Locate the cell with the specified text and output its [x, y] center coordinate. 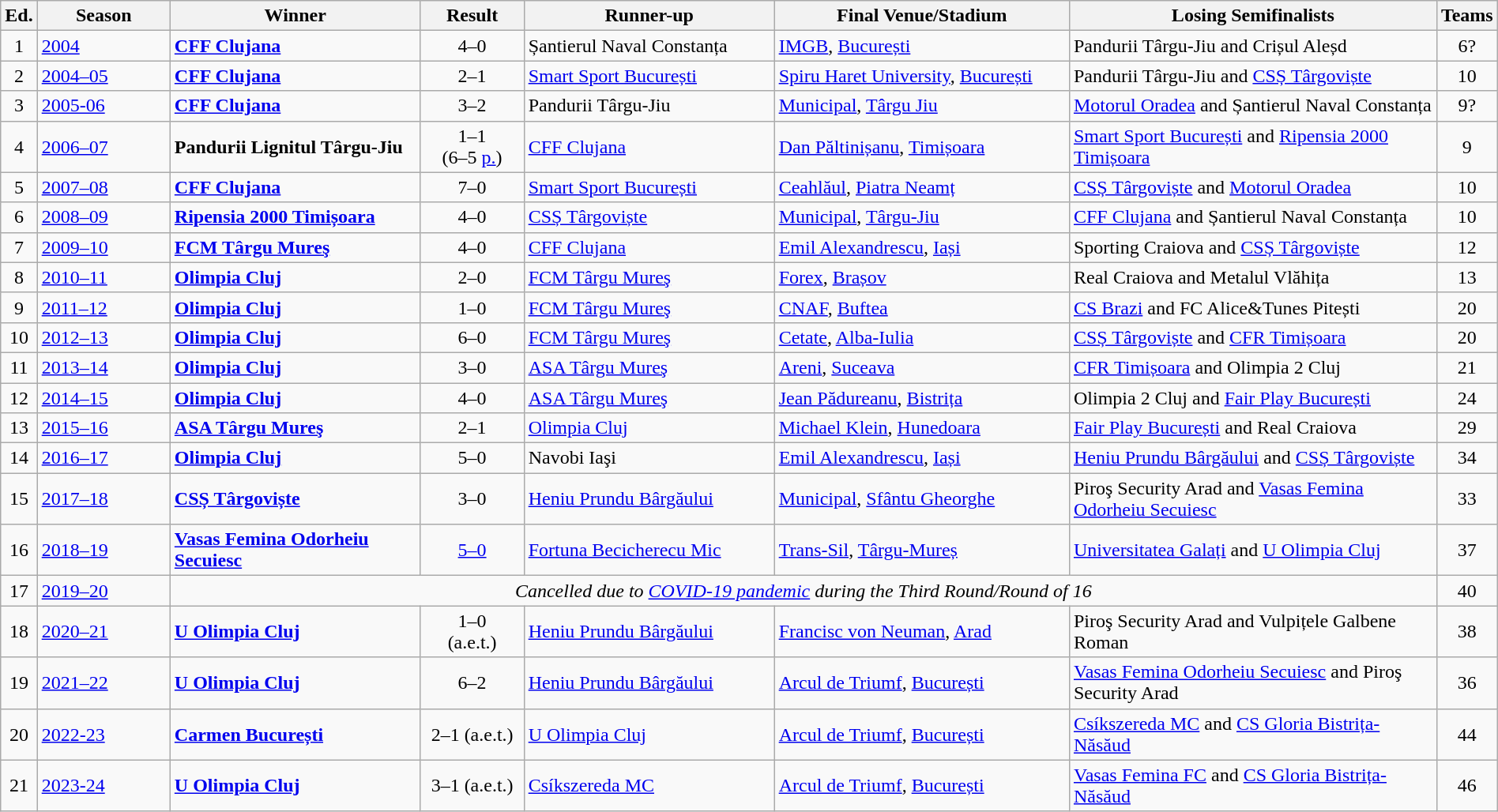
Piroş Security Arad and Vulpițele Galbene Roman [1253, 632]
Spiru Haret University, București [921, 76]
6? [1466, 46]
5 [19, 187]
2011–12 [104, 307]
Vasas Femina Odorheiu Secuiesc [295, 550]
11 [19, 367]
Trans-Sil, Târgu-Mureș [921, 550]
Carmen București [295, 735]
1–0 [472, 307]
7 [19, 247]
Sporting Craiova and CSȘ Târgoviște [1253, 247]
1–0 (a.e.t.) [472, 632]
14 [19, 458]
2020–21 [104, 632]
2–1 (a.e.t.) [472, 735]
Winner [295, 16]
4 [19, 147]
Csíkszereda MC and CS Gloria Bistrița-Năsăud [1253, 735]
Areni, Suceava [921, 367]
2023-24 [104, 785]
Pandurii Târgu-Jiu [649, 106]
Ceahlăul, Piatra Neamț [921, 187]
15 [19, 499]
Csíkszereda MC [649, 785]
29 [1466, 428]
2004 [104, 46]
2022-23 [104, 735]
1 [19, 46]
Olimpia 2 Cluj and Fair Play București [1253, 397]
2015–16 [104, 428]
1–1 (6–5 p.) [472, 147]
2007–08 [104, 187]
19 [19, 682]
Pandurii Lignitul Târgu-Jiu [295, 147]
3–2 [472, 106]
2 [19, 76]
2012–13 [104, 337]
2009–10 [104, 247]
16 [19, 550]
2006–07 [104, 147]
2004–05 [104, 76]
2017–18 [104, 499]
2008–09 [104, 217]
36 [1466, 682]
33 [1466, 499]
Fair Play București and Real Craiova [1253, 428]
24 [1466, 397]
2018–19 [104, 550]
Francisc von Neuman, Arad [921, 632]
Ripensia 2000 Timișoara [295, 217]
2005-06 [104, 106]
Universitatea Galați and U Olimpia Cluj [1253, 550]
Real Craiova and Metalul Vlăhița [1253, 277]
Teams [1466, 16]
8 [19, 277]
2021–22 [104, 682]
Pandurii Târgu-Jiu and CSȘ Târgoviște [1253, 76]
Șantierul Naval Constanța [649, 46]
18 [19, 632]
Fortuna Becicherecu Mic [649, 550]
2–0 [472, 277]
CFF Clujana and Șantierul Naval Constanța [1253, 217]
2016–17 [104, 458]
Final Venue/Stadium [921, 16]
38 [1466, 632]
34 [1466, 458]
Losing Semifinalists [1253, 16]
6–2 [472, 682]
IMGB, București [921, 46]
2010–11 [104, 277]
46 [1466, 785]
CSȘ Târgoviște and CFR Timișoara [1253, 337]
Vasas Femina Odorheiu Secuiesc and Piroş Security Arad [1253, 682]
3 [19, 106]
7–0 [472, 187]
Municipal, Sfântu Gheorghe [921, 499]
2019–20 [104, 591]
17 [19, 591]
6 [19, 217]
Result [472, 16]
Cancelled due to COVID-19 pandemic during the Third Round/Round of 16 [803, 591]
Municipal, Târgu Jiu [921, 106]
Navobi Iaşi [649, 458]
Dan Păltinișanu, Timișoara [921, 147]
Season [104, 16]
Vasas Femina FC and CS Gloria Bistrița-Năsăud [1253, 785]
CSȘ Târgoviște and Motorul Oradea [1253, 187]
Heniu Prundu Bârgăului and CSȘ Târgoviște [1253, 458]
Forex, Brașov [921, 277]
CNAF, Buftea [921, 307]
Michael Klein, Hunedoara [921, 428]
37 [1466, 550]
3–1 (a.e.t.) [472, 785]
40 [1466, 591]
CFR Timișoara and Olimpia 2 Cluj [1253, 367]
Motorul Oradea and Șantierul Naval Constanța [1253, 106]
Cetate, Alba-Iulia [921, 337]
2014–15 [104, 397]
Municipal, Târgu-Jiu [921, 217]
Ed. [19, 16]
Piroş Security Arad and Vasas Femina Odorheiu Secuiesc [1253, 499]
44 [1466, 735]
Jean Pădureanu, Bistrița [921, 397]
2013–14 [104, 367]
CS Brazi and FC Alice&Tunes Pitești [1253, 307]
9? [1466, 106]
6–0 [472, 337]
Pandurii Târgu-Jiu and Crișul Aleșd [1253, 46]
Runner-up [649, 16]
Smart Sport București and Ripensia 2000 Timișoara [1253, 147]
